Capture the cell that displays the provided text and extract its [X, Y] central coordinate. 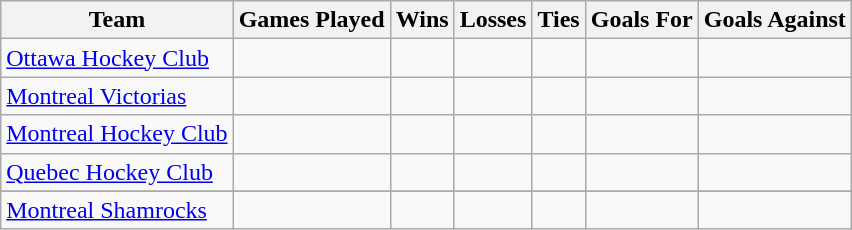
Team [117, 20]
Montreal Shamrocks [117, 210]
Ties [558, 20]
Montreal Victorias [117, 96]
Goals Against [774, 20]
Games Played [312, 20]
Wins [422, 20]
Montreal Hockey Club [117, 134]
Losses [493, 20]
Quebec Hockey Club [117, 172]
Ottawa Hockey Club [117, 58]
Goals For [642, 20]
